Output the [x, y] coordinate of the center of the cell containing the given text.  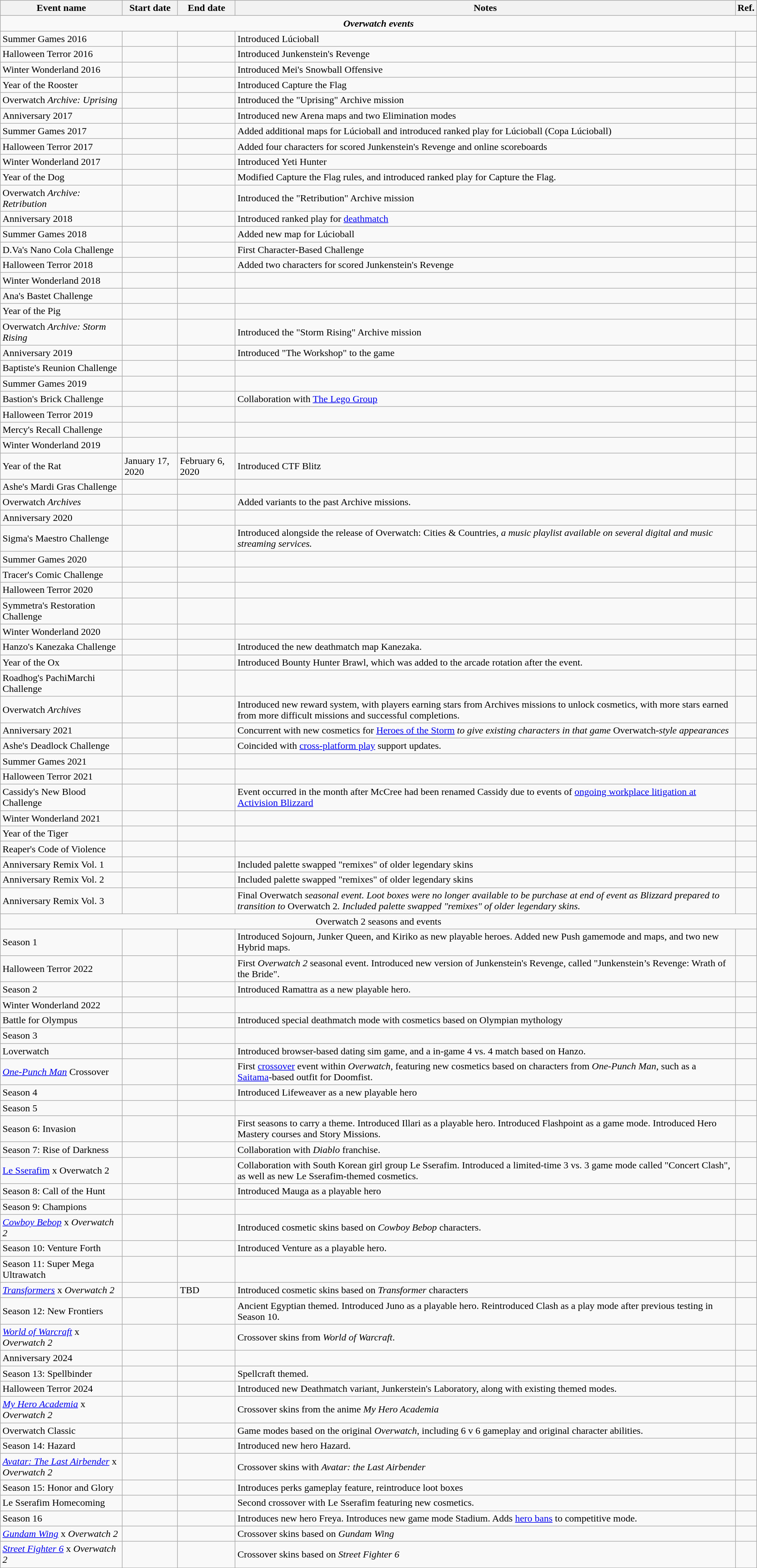
Baptiste's Reunion Challenge [61, 368]
My Hero Academia x Overwatch 2 [61, 1410]
Mercy's Recall Challenge [61, 430]
Reaper's Code of Violence [61, 849]
Introduced new Arena maps and two Elimination modes [485, 116]
Anniversary 2019 [61, 353]
Anniversary Remix Vol. 3 [61, 900]
Anniversary 2024 [61, 1358]
Second crossover with Le Sserafim featuring new cosmetics. [485, 1503]
Roadhog's PachiMarchi Challenge [61, 683]
Anniversary 2018 [61, 219]
Introduced the "Retribution" Archive mission [485, 198]
Winter Wonderland 2018 [61, 280]
Winter Wonderland 2016 [61, 70]
Bastion's Brick Challenge [61, 399]
Cowboy Bebop x Overwatch 2 [61, 1228]
Season 8: Call of the Hunt [61, 1191]
Season 1 [61, 942]
Introduced new Deathmatch variant, Junkerstein's Laboratory, along with existing themed modes. [485, 1389]
Ana's Bastet Challenge [61, 296]
Gundam Wing x Overwatch 2 [61, 1534]
Collaboration with The Lego Group [485, 399]
Introduced Sojourn, Junker Queen, and Kiriko as new playable heroes. Added new Push gamemode and maps, and two new Hybrid maps. [485, 942]
Introduced CTF Blitz [485, 466]
Event occurred in the month after McCree had been renamed Cassidy due to events of ongoing workplace litigation at Activision Blizzard [485, 798]
Halloween Terror 2019 [61, 414]
Halloween Terror 2017 [61, 146]
Introduced new hero Hazard. [485, 1446]
Season 6: Invasion [61, 1129]
Ashe's Mardi Gras Challenge [61, 487]
One-Punch Man Crossover [61, 1072]
First Overwatch 2 seasonal event. Introduced new version of Junkenstein's Revenge, called "Junkenstein’s Revenge: Wrath of the Bride". [485, 968]
Introduced Bounty Hunter Brawl, which was added to the arcade rotation after the event. [485, 662]
Start date [150, 8]
Overwatch Archive: Storm Rising [61, 332]
Battle for Olympus [61, 1020]
Winter Wonderland 2022 [61, 1005]
Summer Games 2016 [61, 39]
Anniversary 2017 [61, 116]
Winter Wonderland 2020 [61, 632]
Summer Games 2017 [61, 131]
Year of the Rat [61, 466]
Added new map for Lúcioball [485, 234]
Introduced Junkenstein's Revenge [485, 54]
Street Fighter 6 x Overwatch 2 [61, 1554]
Halloween Terror 2022 [61, 968]
Overwatch Classic [61, 1431]
Halloween Terror 2020 [61, 590]
Anniversary Remix Vol. 2 [61, 880]
Winter Wonderland 2019 [61, 445]
Crossover skins with Avatar: the Last Airbender [485, 1467]
Event name [61, 8]
Notes [485, 8]
Introduced the "Uprising" Archive mission [485, 100]
Anniversary 2020 [61, 518]
Introduced Mei's Snowball Offensive [485, 70]
Year of the Pig [61, 311]
Introduced Lúcioball [485, 39]
Introduced cosmetic skins based on Transformer characters [485, 1290]
Overwatch Archive: Retribution [61, 198]
Year of the Dog [61, 177]
Introduced alongside the release of Overwatch: Cities & Countries, a music playlist available on several digital and music streaming services. [485, 538]
Le Sserafim x Overwatch 2 [61, 1170]
Introduced the "Storm Rising" Archive mission [485, 332]
Introduced Lifeweaver as a new playable hero [485, 1093]
Year of the Tiger [61, 834]
Season 14: Hazard [61, 1446]
Winter Wonderland 2021 [61, 818]
Introduced special deathmatch mode with cosmetics based on Olympian mythology [485, 1020]
Ancient Egyptian themed. Introduced Juno as a playable hero. Reintroduced Clash as a play mode after previous testing in Season 10. [485, 1311]
Summer Games 2019 [61, 384]
Season 13: Spellbinder [61, 1374]
Crossover skins from World of Warcraft. [485, 1337]
Ashe's Deadlock Challenge [61, 746]
Transformers x Overwatch 2 [61, 1290]
Season 7: Rise of Darkness [61, 1150]
First crossover event within Overwatch, featuring new cosmetics based on characters from One-Punch Man, such as a Saitama-based outfit for Doomfist. [485, 1072]
Introduced Yeti Hunter [485, 162]
Year of the Rooster [61, 85]
Introduced Ramattra as a new playable hero. [485, 989]
Season 9: Champions [61, 1207]
Anniversary 2021 [61, 730]
Halloween Terror 2018 [61, 265]
Ref. [746, 8]
Added two characters for scored Junkenstein's Revenge [485, 265]
Added additional maps for Lúcioball and introduced ranked play for Lúcioball (Copa Lúcioball) [485, 131]
Cassidy's New Blood Challenge [61, 798]
Introduces new hero Freya. Introduces new game mode Stadium. Adds hero bans to competitive mode. [485, 1518]
Season 4 [61, 1093]
Anniversary Remix Vol. 1 [61, 864]
Modified Capture the Flag rules, and introduced ranked play for Capture the Flag. [485, 177]
Spellcraft themed. [485, 1374]
Halloween Terror 2016 [61, 54]
End date [206, 8]
TBD [206, 1290]
First Character-Based Challenge [485, 250]
Season 5 [61, 1108]
Introduced Capture the Flag [485, 85]
Introduced the new deathmatch map Kanezaka. [485, 647]
Sigma's Maestro Challenge [61, 538]
Added four characters for scored Junkenstein's Revenge and online scoreboards [485, 146]
Overwatch Archive: Uprising [61, 100]
Coincided with cross-platform play support updates. [485, 746]
Season 2 [61, 989]
Overwatch events [378, 23]
Crossover skins based on Gundam Wing [485, 1534]
January 17, 2020 [150, 466]
Overwatch 2 seasons and events [378, 921]
Introduced Mauga as a playable hero [485, 1191]
Season 16 [61, 1518]
Summer Games 2021 [61, 761]
Halloween Terror 2024 [61, 1389]
Introduced ranked play for deathmatch [485, 219]
D.Va's Nano Cola Challenge [61, 250]
World of Warcraft x Overwatch 2 [61, 1337]
Collaboration with Diablo franchise. [485, 1150]
Introduced "The Workshop" to the game [485, 353]
Winter Wonderland 2017 [61, 162]
Season 15: Honor and Glory [61, 1488]
Summer Games 2020 [61, 559]
Hanzo's Kanezaka Challenge [61, 647]
Avatar: The Last Airbender x Overwatch 2 [61, 1467]
February 6, 2020 [206, 466]
Game modes based on the original Overwatch, including 6 v 6 gameplay and original character abilities. [485, 1431]
Season 3 [61, 1035]
Season 10: Venture Forth [61, 1248]
Halloween Terror 2021 [61, 777]
Season 12: New Frontiers [61, 1311]
Introduced cosmetic skins based on Cowboy Bebop characters. [485, 1228]
Tracer's Comic Challenge [61, 575]
Symmetra's Restoration Challenge [61, 611]
Introduces perks gameplay feature, reintroduce loot boxes [485, 1488]
Crossover skins based on Street Fighter 6 [485, 1554]
Introduced Venture as a playable hero. [485, 1248]
Added variants to the past Archive missions. [485, 502]
Season 11: Super Mega Ultrawatch [61, 1269]
Crossover skins from the anime My Hero Academia [485, 1410]
Concurrent with new cosmetics for Heroes of the Storm to give existing characters in that game Overwatch-style appearances [485, 730]
Le Sserafim Homecoming [61, 1503]
Introduced browser-based dating sim game, and a in-game 4 vs. 4 match based on Hanzo. [485, 1051]
Summer Games 2018 [61, 234]
Loverwatch [61, 1051]
Year of the Ox [61, 662]
